Return the [X, Y] coordinate for the center point of the cell that contains the specified text.  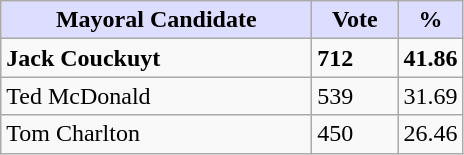
% [430, 20]
Tom Charlton [156, 134]
712 [355, 58]
539 [355, 96]
Jack Couckuyt [156, 58]
26.46 [430, 134]
31.69 [430, 96]
Mayoral Candidate [156, 20]
41.86 [430, 58]
Vote [355, 20]
Ted McDonald [156, 96]
450 [355, 134]
